Search for the cell housing the specified text and yield its [x, y] center coordinate. 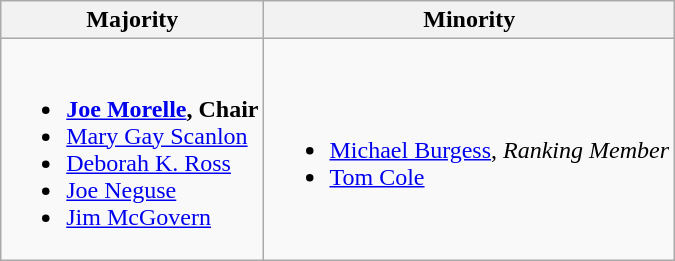
Joe Morelle, ChairMary Gay ScanlonDeborah K. RossJoe NeguseJim McGovern [132, 150]
Michael Burgess, Ranking MemberTom Cole [470, 150]
Minority [470, 20]
Majority [132, 20]
